Return the (X, Y) coordinate for the center point of the cell that contains the specified text.  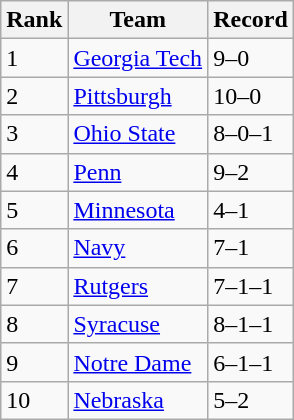
Team (138, 20)
10 (34, 400)
Notre Dame (138, 362)
Pittsburgh (138, 96)
9 (34, 362)
8 (34, 324)
8–1–1 (251, 324)
7–1 (251, 248)
Ohio State (138, 134)
4–1 (251, 210)
6–1–1 (251, 362)
5–2 (251, 400)
7–1–1 (251, 286)
Georgia Tech (138, 58)
Syracuse (138, 324)
Nebraska (138, 400)
9–2 (251, 172)
9–0 (251, 58)
4 (34, 172)
10–0 (251, 96)
Rank (34, 20)
7 (34, 286)
8–0–1 (251, 134)
6 (34, 248)
Navy (138, 248)
Penn (138, 172)
Rutgers (138, 286)
3 (34, 134)
2 (34, 96)
5 (34, 210)
1 (34, 58)
Minnesota (138, 210)
Record (251, 20)
